Find where the given text appears and provide that cell's center as (x, y) coordinate. 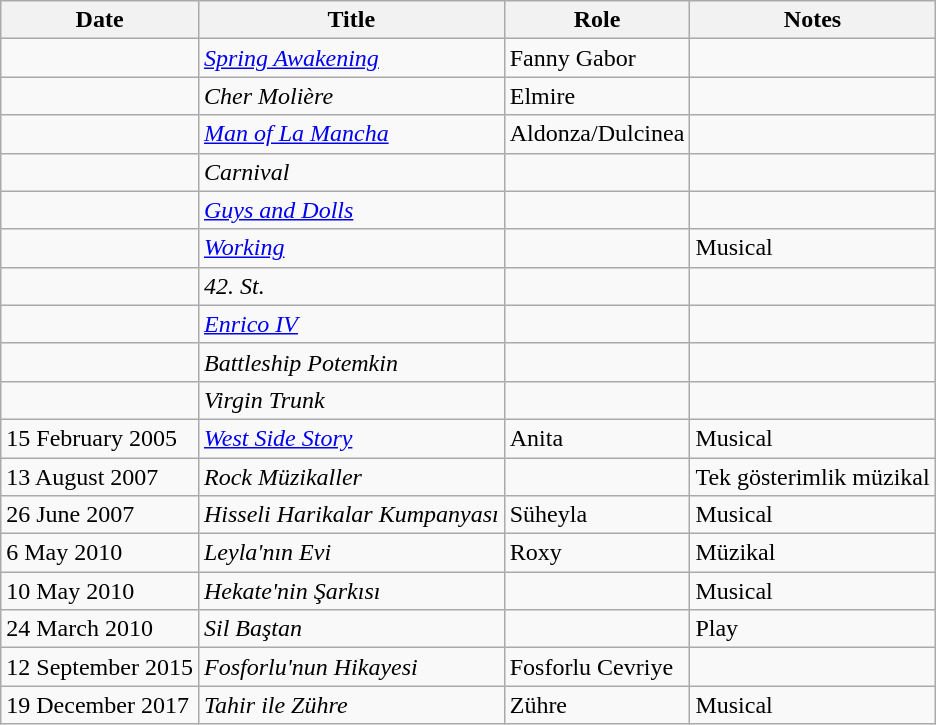
Man of La Mancha (351, 134)
Title (351, 20)
13 August 2007 (100, 477)
Aldonza/Dulcinea (597, 134)
Play (812, 629)
Fosforlu'nun Hikayesi (351, 667)
Fanny Gabor (597, 58)
Virgin Trunk (351, 400)
Tek gösterimlik müzikal (812, 477)
Working (351, 248)
Role (597, 20)
Elmire (597, 96)
Tahir ile Zühre (351, 705)
West Side Story (351, 438)
Notes (812, 20)
26 June 2007 (100, 515)
Roxy (597, 553)
Müzikal (812, 553)
Leyla'nın Evi (351, 553)
Sil Baştan (351, 629)
12 September 2015 (100, 667)
15 February 2005 (100, 438)
Anita (597, 438)
Carnival (351, 172)
Spring Awakening (351, 58)
Hisseli Harikalar Kumpanyası (351, 515)
Rock Müzikaller (351, 477)
Date (100, 20)
19 December 2017 (100, 705)
42. St. (351, 286)
Hekate'nin Şarkısı (351, 591)
Guys and Dolls (351, 210)
Battleship Potemkin (351, 362)
Süheyla (597, 515)
Zühre (597, 705)
24 March 2010 (100, 629)
6 May 2010 (100, 553)
Enrico IV (351, 324)
Cher Molière (351, 96)
10 May 2010 (100, 591)
Fosforlu Cevriye (597, 667)
